Pinpoint the cell where the given text exists, returning its [X, Y] midpoint coordinate. 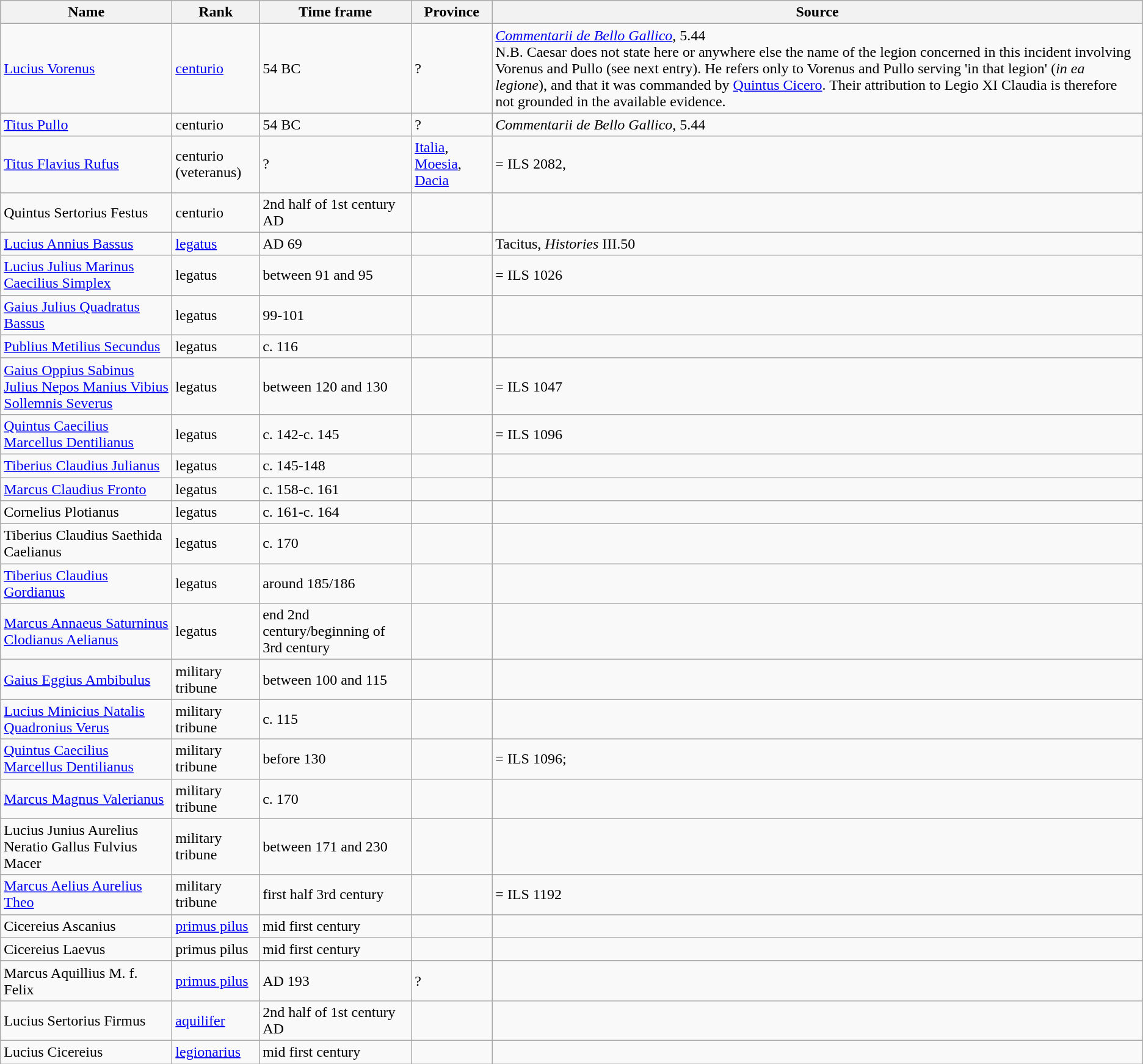
c. 161-c. 164 [336, 512]
around 185/186 [336, 584]
Name [87, 12]
Rank [216, 12]
Lucius Sertorius Firmus [87, 1020]
before 130 [336, 759]
Source [817, 12]
Cornelius Plotianus [87, 512]
legionarius [216, 1052]
AD 69 [336, 244]
Titus Pullo [87, 125]
Lucius Minicius Natalis Quadronius Verus [87, 720]
AD 193 [336, 981]
= ILS 1047 [817, 386]
Cicereius Laevus [87, 949]
between 171 and 230 [336, 847]
between 100 and 115 [336, 679]
Titus Flavius Rufus [87, 164]
Tiberius Claudius Gordianus [87, 584]
Cicereius Ascanius [87, 926]
Marcus Aquillius M. f. Felix [87, 981]
c. 158-c. 161 [336, 489]
c. 116 [336, 346]
end 2nd century/beginning of 3rd century [336, 632]
c. 145-148 [336, 465]
99-101 [336, 315]
Italia, Moesia, Dacia [452, 164]
Lucius Cicereius [87, 1052]
between 120 and 130 [336, 386]
Tacitus, Histories III.50 [817, 244]
Lucius Annius Bassus [87, 244]
= ILS 1096; [817, 759]
aquilifer [216, 1020]
Province [452, 12]
= ILS 1096 [817, 434]
Gaius Julius Quadratus Bassus [87, 315]
Gaius Oppius Sabinus Julius Nepos Manius Vibius Sollemnis Severus [87, 386]
between 91 and 95 [336, 275]
Gaius Eggius Ambibulus [87, 679]
Lucius Junius Aurelius Neratio Gallus Fulvius Macer [87, 847]
= ILS 1192 [817, 894]
c. 142-c. 145 [336, 434]
Marcus Magnus Valerianus [87, 799]
Marcus Claudius Fronto [87, 489]
Lucius Vorenus [87, 68]
Commentarii de Bello Gallico, 5.44 [817, 125]
Tiberius Claudius Julianus [87, 465]
first half 3rd century [336, 894]
= ILS 2082, [817, 164]
Quintus Sertorius Festus [87, 213]
Lucius Julius Marinus Caecilius Simplex [87, 275]
Marcus Aelius Aurelius Theo [87, 894]
Publius Metilius Secundus [87, 346]
= ILS 1026 [817, 275]
centurio (veteranus) [216, 164]
Marcus Annaeus Saturninus Clodianus Aelianus [87, 632]
Time frame [336, 12]
Tiberius Claudius Saethida Caelianus [87, 544]
c. 115 [336, 720]
